Identify which cell holds the provided text, then report its [X, Y] central coordinate. 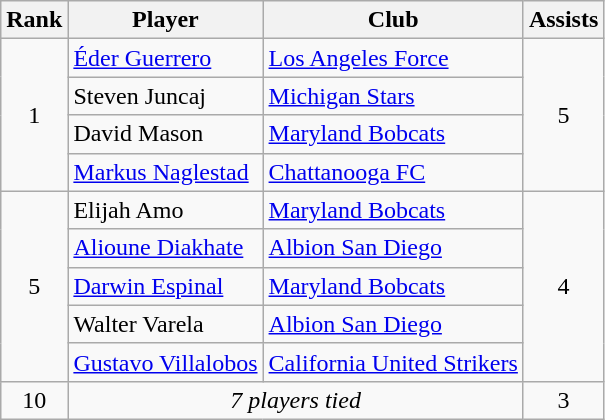
4 [563, 286]
7 players tied [296, 400]
Michigan Stars [393, 96]
Walter Varela [166, 324]
1 [34, 115]
California United Strikers [393, 362]
10 [34, 400]
Alioune Diakhate [166, 248]
Éder Guerrero [166, 58]
Los Angeles Force [393, 58]
Elijah Amo [166, 210]
Club [393, 20]
Gustavo Villalobos [166, 362]
David Mason [166, 134]
Assists [563, 20]
Chattanooga FC [393, 172]
Player [166, 20]
3 [563, 400]
Steven Juncaj [166, 96]
Darwin Espinal [166, 286]
Rank [34, 20]
Markus Naglestad [166, 172]
